Determine the (X, Y) coordinate at the center of the cell enclosing the given text.  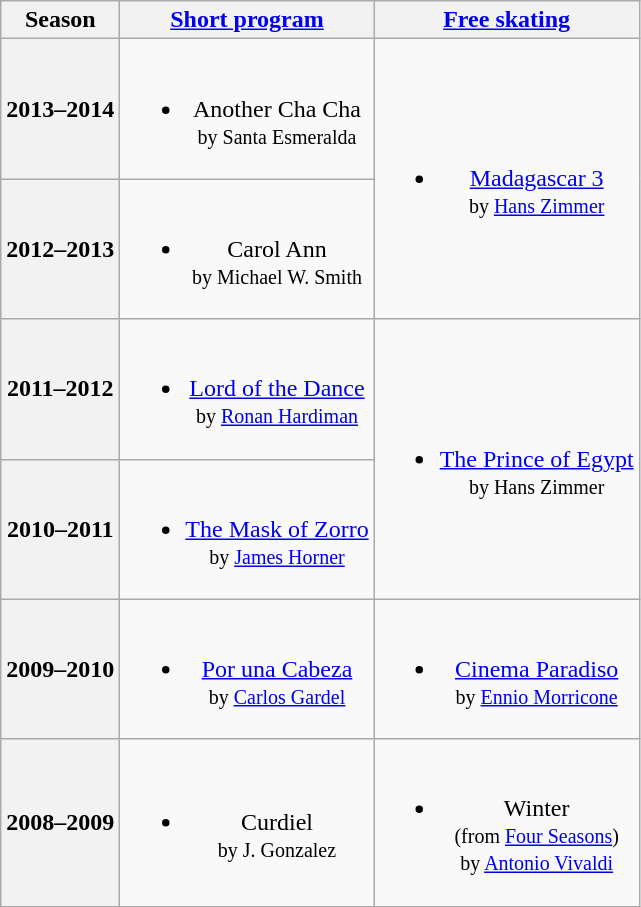
2013–2014 (60, 109)
Curdiel by J. Gonzalez (247, 822)
2010–2011 (60, 529)
Short program (247, 20)
Cinema Paradiso by Ennio Morricone (506, 669)
The Mask of Zorro by James Horner (247, 529)
2011–2012 (60, 389)
Por una Cabeza by Carlos Gardel (247, 669)
Season (60, 20)
2008–2009 (60, 822)
Madagascar 3 by Hans Zimmer (506, 179)
Lord of the Dance by Ronan Hardiman (247, 389)
2012–2013 (60, 249)
Carol Ann by Michael W. Smith (247, 249)
The Prince of Egypt by Hans Zimmer (506, 459)
Free skating (506, 20)
2009–2010 (60, 669)
Winter (from Four Seasons) by Antonio Vivaldi (506, 822)
Another Cha Cha by Santa Esmeralda (247, 109)
